From the cell containing the given text, extract its center point as (X, Y) coordinate. 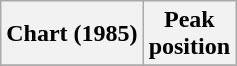
Peak position (189, 34)
Chart (1985) (72, 34)
